Capture the cell that displays the provided text and extract its [X, Y] central coordinate. 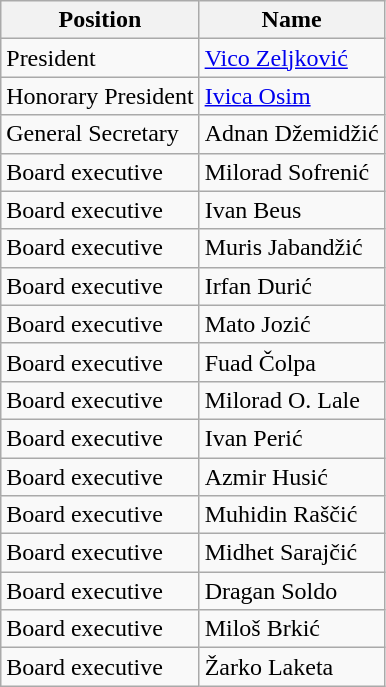
Ivan Perić [292, 438]
Honorary President [100, 96]
Muhidin Raščić [292, 515]
Mato Jozić [292, 324]
Milorad Sofrenić [292, 172]
Fuad Čolpa [292, 362]
Ivica Osim [292, 96]
General Secretary [100, 134]
Irfan Durić [292, 286]
Adnan Džemidžić [292, 134]
Milorad O. Lale [292, 400]
Žarko Laketa [292, 667]
Vico Zeljković [292, 58]
Ivan Beus [292, 210]
Position [100, 20]
Name [292, 20]
Midhet Sarajčić [292, 553]
Miloš Brkić [292, 629]
Muris Jabandžić [292, 248]
Dragan Soldo [292, 591]
Azmir Husić [292, 477]
President [100, 58]
